From the cell containing the given text, extract its center point as (X, Y) coordinate. 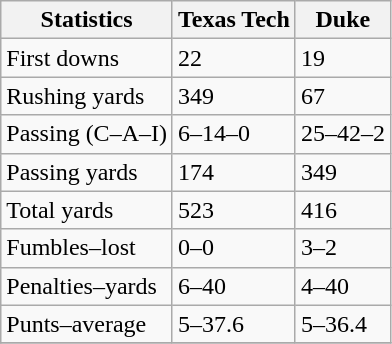
Duke (342, 20)
Passing (C–A–I) (87, 134)
First downs (87, 58)
5–37.6 (234, 324)
6–14–0 (234, 134)
25–42–2 (342, 134)
Penalties–yards (87, 286)
6–40 (234, 286)
Rushing yards (87, 96)
67 (342, 96)
174 (234, 172)
19 (342, 58)
4–40 (342, 286)
Punts–average (87, 324)
Statistics (87, 20)
Passing yards (87, 172)
0–0 (234, 248)
Fumbles–lost (87, 248)
523 (234, 210)
416 (342, 210)
5–36.4 (342, 324)
Total yards (87, 210)
3–2 (342, 248)
22 (234, 58)
Texas Tech (234, 20)
